Capture the cell that displays the provided text and extract its (X, Y) central coordinate. 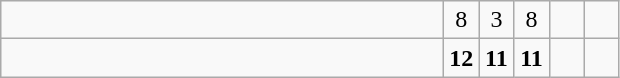
3 (496, 20)
12 (462, 58)
